Provide the [X, Y] coordinate of the cell's center where the given text is located.  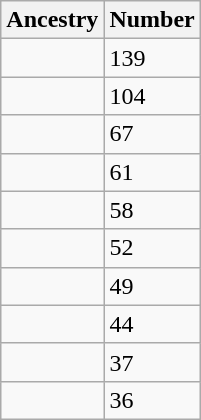
61 [152, 172]
104 [152, 96]
139 [152, 58]
37 [152, 362]
Ancestry [52, 20]
67 [152, 134]
58 [152, 210]
49 [152, 286]
44 [152, 324]
52 [152, 248]
36 [152, 400]
Number [152, 20]
